Identify which cell holds the provided text, then report its (x, y) central coordinate. 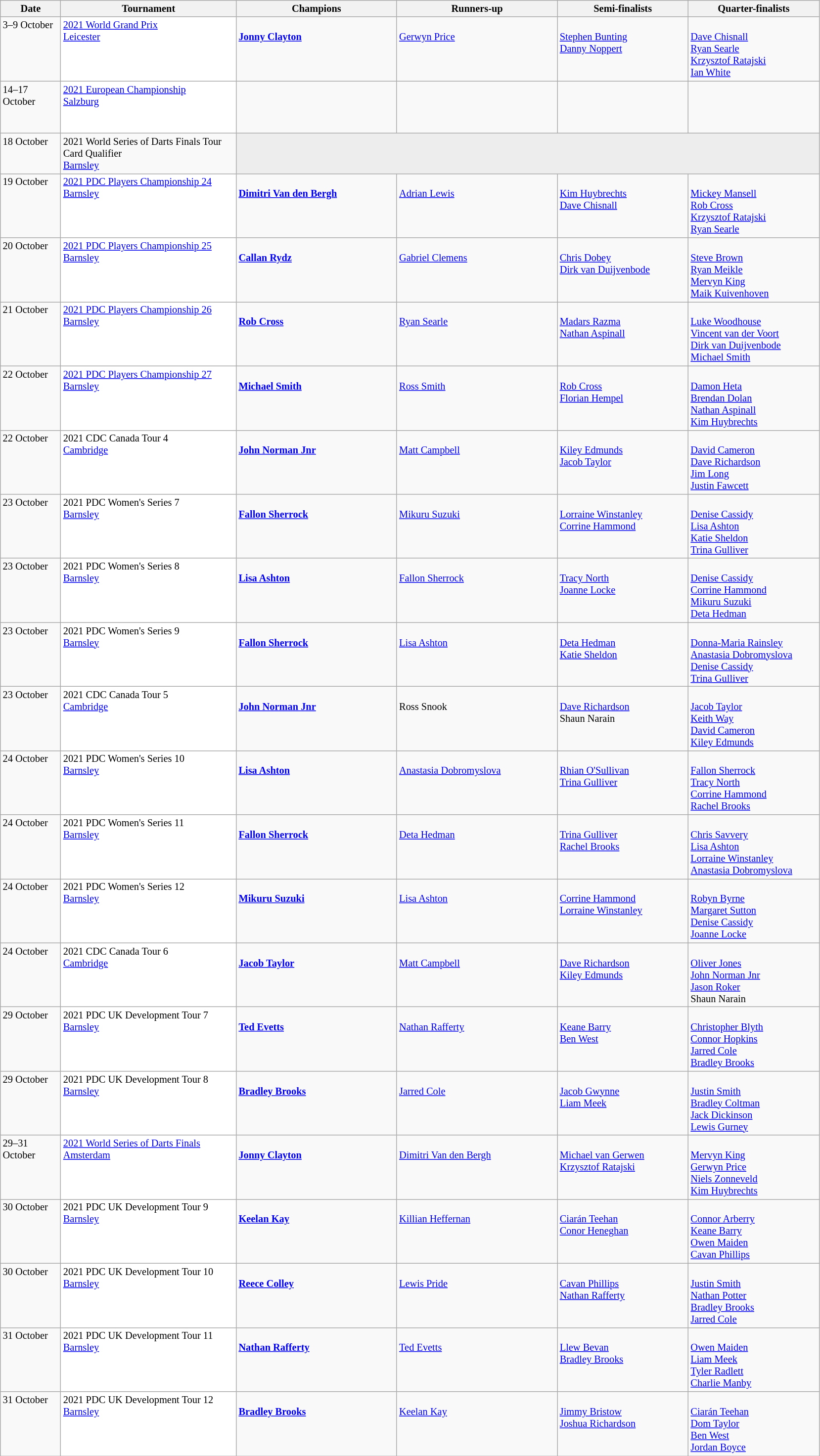
Rob Cross Florian Hempel (623, 398)
Jacob Gwynne Liam Meek (623, 1103)
Jacob Taylor (317, 975)
2021 PDC Players Championship 27 Barnsley (148, 398)
Steve Brown Ryan Meikle Mervyn King Maik Kuivenhoven (754, 270)
Deta Hedman Katie Sheldon (623, 655)
2021 PDC Women's Series 8 Barnsley (148, 590)
2021 World Series of Darts Finals Tour Card Qualifier Barnsley (148, 153)
Christopher Blyth Connor Hopkins Jarred Cole Bradley Brooks (754, 1039)
Jarred Cole (477, 1103)
Semi-finalists (623, 8)
2021 CDC Canada Tour 6 Cambridge (148, 975)
Tracy North Joanne Locke (623, 590)
Madars Razma Nathan Aspinall (623, 334)
2021 PDC Women's Series 10 Barnsley (148, 783)
Chris Savvery Lisa Ashton Lorraine Winstanley Anastasia Dobromyslova (754, 847)
Corrine Hammond Lorraine Winstanley (623, 911)
Keane Barry Ben West (623, 1039)
Kim Huybrechts Dave Chisnall (623, 206)
Ross Smith (477, 398)
2021 World Grand Prix Leicester (148, 49)
Lewis Pride (477, 1295)
Mickey Mansell Rob Cross Krzysztof Ratajski Ryan Searle (754, 206)
Deta Hedman (477, 847)
David Cameron Dave Richardson Jim Long Justin Fawcett (754, 462)
Kiley Edmunds Jacob Taylor (623, 462)
20 October (31, 270)
2021 PDC Women's Series 9 Barnsley (148, 655)
Damon Heta Brendan Dolan Nathan Aspinall Kim Huybrechts (754, 398)
2021 PDC Women's Series 7 Barnsley (148, 526)
Stephen Bunting Danny Noppert (623, 49)
2021 PDC UK Development Tour 11 Barnsley (148, 1360)
18 October (31, 153)
Dave Richardson Shaun Narain (623, 718)
Gerwyn Price (477, 49)
Runners-up (477, 8)
Gabriel Clemens (477, 270)
Ciarán Teehan Dom Taylor Ben West Jordan Boyce (754, 1423)
Llew Bevan Bradley Brooks (623, 1360)
Michael Smith (317, 398)
Mervyn King Gerwyn Price Niels Zonneveld Kim Huybrechts (754, 1167)
Trina Gulliver Rachel Brooks (623, 847)
Justin Smith Bradley Coltman Jack Dickinson Lewis Gurney (754, 1103)
Owen Maiden Liam Meek Tyler Radlett Charlie Manby (754, 1360)
Robyn Byrne Margaret Sutton Denise Cassidy Joanne Locke (754, 911)
2021 PDC Players Championship 26 Barnsley (148, 334)
Ciarán Teehan Conor Heneghan (623, 1231)
Chris Dobey Dirk van Duijvenbode (623, 270)
2021 PDC UK Development Tour 8 Barnsley (148, 1103)
2021 PDC Players Championship 25 Barnsley (148, 270)
Jimmy Bristow Joshua Richardson (623, 1423)
Lorraine Winstanley Corrine Hammond (623, 526)
2021 PDC Players Championship 24 Barnsley (148, 206)
Champions (317, 8)
Killian Heffernan (477, 1231)
2021 CDC Canada Tour 4 Cambridge (148, 462)
2021 PDC UK Development Tour 10 Barnsley (148, 1295)
Rob Cross (317, 334)
Callan Rydz (317, 270)
3–9 October (31, 49)
2021 PDC UK Development Tour 7 Barnsley (148, 1039)
2021 PDC Women's Series 11 Barnsley (148, 847)
Denise Cassidy Lisa Ashton Katie Sheldon Trina Gulliver (754, 526)
Michael van Gerwen Krzysztof Ratajski (623, 1167)
Quarter-finalists (754, 8)
Oliver Jones John Norman Jnr Jason Roker Shaun Narain (754, 975)
2021 PDC Women's Series 12 Barnsley (148, 911)
Cavan Phillips Nathan Rafferty (623, 1295)
Luke Woodhouse Vincent van der Voort Dirk van Duijvenbode Michael Smith (754, 334)
2021 PDC UK Development Tour 12 Barnsley (148, 1423)
2021 PDC UK Development Tour 9 Barnsley (148, 1231)
Adrian Lewis (477, 206)
Date (31, 8)
2021 European Championship Salzburg (148, 107)
21 October (31, 334)
29–31 October (31, 1167)
Fallon Sherrock Tracy North Corrine Hammond Rachel Brooks (754, 783)
19 October (31, 206)
Justin Smith Nathan Potter Bradley Brooks Jarred Cole (754, 1295)
Donna-Maria Rainsley Anastasia Dobromyslova Denise Cassidy Trina Gulliver (754, 655)
Connor Arberry Keane Barry Owen Maiden Cavan Phillips (754, 1231)
Rhian O'Sullivan Trina Gulliver (623, 783)
2021 World Series of Darts Finals Amsterdam (148, 1167)
Anastasia Dobromyslova (477, 783)
2021 CDC Canada Tour 5 Cambridge (148, 718)
14–17 October (31, 107)
Reece Colley (317, 1295)
Denise Cassidy Corrine Hammond Mikuru Suzuki Deta Hedman (754, 590)
Dave Richardson Kiley Edmunds (623, 975)
Ross Snook (477, 718)
Tournament (148, 8)
Dave Chisnall Ryan Searle Krzysztof Ratajski Ian White (754, 49)
Jacob Taylor Keith Way David Cameron Kiley Edmunds (754, 718)
Ryan Searle (477, 334)
